Scan for the cell matching the given text and deliver its [X, Y] coordinate at center. 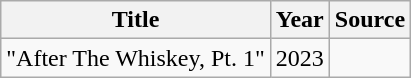
"After The Whiskey, Pt. 1" [136, 58]
2023 [300, 58]
Year [300, 20]
Source [370, 20]
Title [136, 20]
